From the cell containing the given text, extract its center point as [x, y] coordinate. 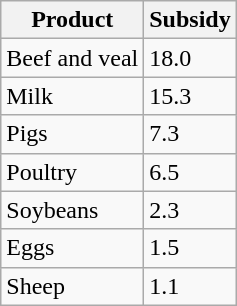
2.3 [190, 210]
Eggs [72, 248]
Product [72, 20]
18.0 [190, 58]
1.1 [190, 286]
Subsidy [190, 20]
Beef and veal [72, 58]
1.5 [190, 248]
Poultry [72, 172]
Sheep [72, 286]
6.5 [190, 172]
Pigs [72, 134]
15.3 [190, 96]
7.3 [190, 134]
Milk [72, 96]
Soybeans [72, 210]
